Return the [X, Y] coordinate for the center point of the cell that contains the specified text.  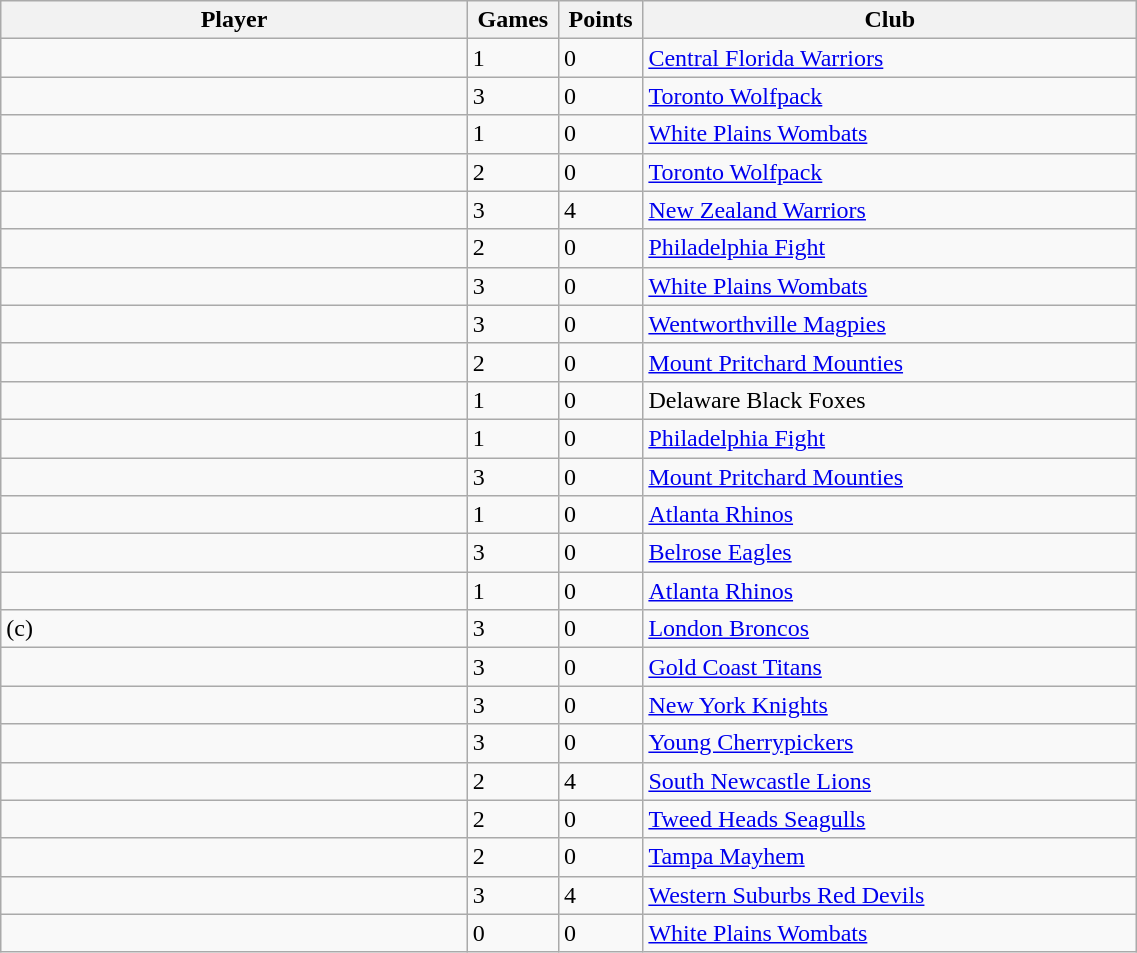
Young Cherrypickers [890, 743]
Western Suburbs Red Devils [890, 895]
(c) [234, 629]
Tampa Mayhem [890, 857]
Delaware Black Foxes [890, 400]
Player [234, 20]
Club [890, 20]
Games [512, 20]
New Zealand Warriors [890, 210]
Tweed Heads Seagulls [890, 819]
Gold Coast Titans [890, 667]
Points [600, 20]
South Newcastle Lions [890, 781]
Belrose Eagles [890, 553]
London Broncos [890, 629]
Wentworthville Magpies [890, 324]
New York Knights [890, 705]
Central Florida Warriors [890, 58]
